Determine the (X, Y) coordinate at the center of the cell enclosing the given text.  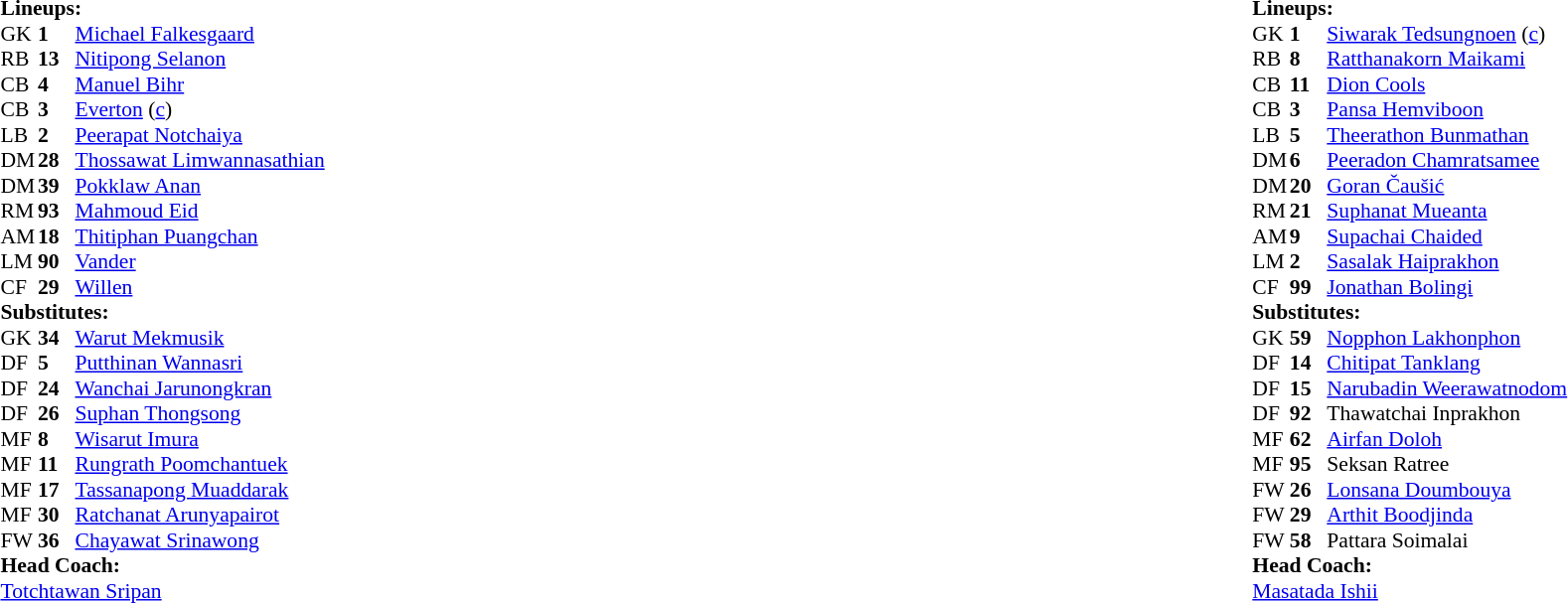
36 (57, 540)
Pansa Hemviboon (1447, 110)
Jonathan Bolingi (1447, 287)
62 (1309, 439)
13 (57, 59)
Chitipat Tanklang (1447, 363)
Warut Mekmusik (201, 338)
Ratchanat Arunyapairot (201, 516)
14 (1309, 363)
39 (57, 186)
58 (1309, 540)
Wanchai Jarunongkran (201, 388)
Thossawat Limwannasathian (201, 160)
59 (1309, 338)
Siwarak Tedsungnoen (c) (1447, 34)
Rungrath Poomchantuek (201, 464)
Wisarut Imura (201, 439)
Chayawat Srinawong (201, 540)
9 (1309, 236)
Nopphon Lakhonphon (1447, 338)
Nitipong Selanon (201, 59)
30 (57, 516)
Pattara Soimalai (1447, 540)
Thitiphan Puangchan (201, 236)
24 (57, 388)
95 (1309, 464)
Suphan Thongsong (201, 414)
Pokklaw Anan (201, 186)
Thawatchai Inprakhon (1447, 414)
Goran Čaušić (1447, 186)
28 (57, 160)
Ratthanakorn Maikami (1447, 59)
34 (57, 338)
Willen (201, 287)
Putthinan Wannasri (201, 363)
Michael Falkesgaard (201, 34)
Seksan Ratree (1447, 464)
99 (1309, 287)
18 (57, 236)
15 (1309, 388)
Mahmoud Eid (201, 212)
Supachai Chaided (1447, 236)
93 (57, 212)
Peerapat Notchaiya (201, 135)
Everton (c) (201, 110)
6 (1309, 160)
Sasalak Haiprakhon (1447, 261)
92 (1309, 414)
Arthit Boodjinda (1447, 516)
90 (57, 261)
17 (57, 490)
Peeradon Chamratsamee (1447, 160)
20 (1309, 186)
Lonsana Doumbouya (1447, 490)
Dion Cools (1447, 84)
Theerathon Bunmathan (1447, 135)
Tassanapong Muaddarak (201, 490)
4 (57, 84)
Airfan Doloh (1447, 439)
Manuel Bihr (201, 84)
Narubadin Weerawatnodom (1447, 388)
Suphanat Mueanta (1447, 212)
Vander (201, 261)
21 (1309, 212)
